Detect which cell encompasses the target text, then output its [x, y] center coordinate. 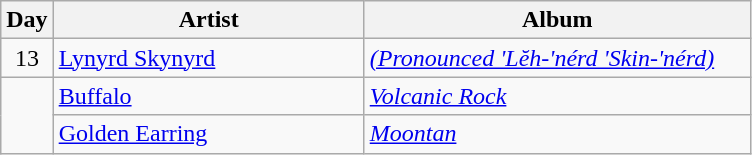
(Pronounced 'Lĕh-'nérd 'Skin-'nérd) [557, 58]
Album [557, 20]
Moontan [557, 134]
Golden Earring [208, 134]
Buffalo [208, 96]
Volcanic Rock [557, 96]
13 [27, 58]
Artist [208, 20]
Lynyrd Skynyrd [208, 58]
Day [27, 20]
